Detect which cell encompasses the target text, then output its [x, y] center coordinate. 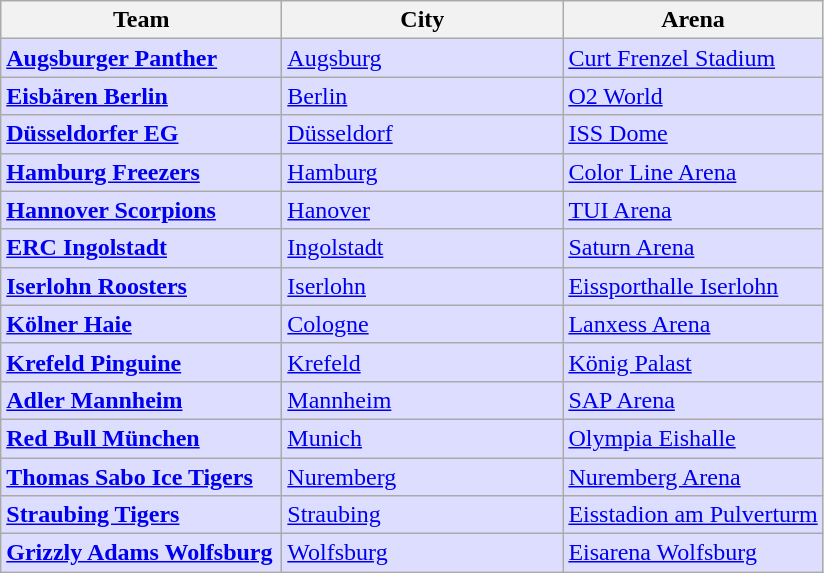
Düsseldorf [422, 134]
Team [142, 20]
König Palast [693, 362]
Red Bull München [142, 438]
Hanover [422, 210]
Nuremberg Arena [693, 477]
Munich [422, 438]
Hamburg Freezers [142, 172]
Color Line Arena [693, 172]
Ingolstadt [422, 248]
Berlin [422, 96]
Olympia Eishalle [693, 438]
O2 World [693, 96]
Mannheim [422, 400]
Saturn Arena [693, 248]
Straubing [422, 515]
Arena [693, 20]
Krefeld [422, 362]
Eissporthalle Iserlohn [693, 286]
Augsburger Panther [142, 58]
Grizzly Adams Wolfsburg [142, 553]
Curt Frenzel Stadium [693, 58]
Straubing Tigers [142, 515]
SAP Arena [693, 400]
ERC Ingolstadt [142, 248]
Adler Mannheim [142, 400]
Hannover Scorpions [142, 210]
City [422, 20]
Iserlohn [422, 286]
Hamburg [422, 172]
ISS Dome [693, 134]
Krefeld Pinguine [142, 362]
Düsseldorfer EG [142, 134]
Cologne [422, 324]
Lanxess Arena [693, 324]
TUI Arena [693, 210]
Nuremberg [422, 477]
Eisarena Wolfsburg [693, 553]
Eisbären Berlin [142, 96]
Eisstadion am Pulverturm [693, 515]
Wolfsburg [422, 553]
Kölner Haie [142, 324]
Augsburg [422, 58]
Iserlohn Roosters [142, 286]
Thomas Sabo Ice Tigers [142, 477]
